For the text-containing cell, return its midpoint in (X, Y) coordinate format. 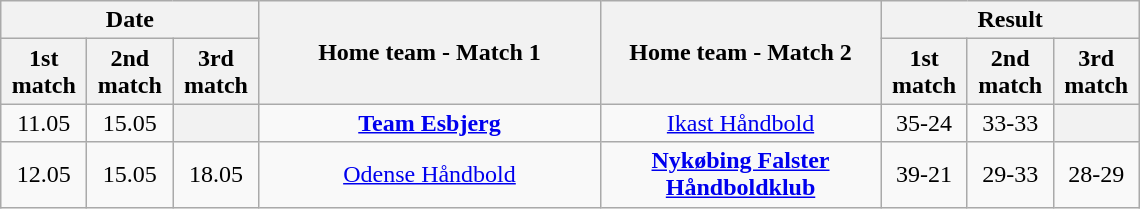
Odense Håndbold (430, 174)
33-33 (1010, 123)
Result (1010, 20)
Team Esbjerg (430, 123)
12.05 (44, 174)
Home team - Match 2 (740, 52)
39-21 (924, 174)
11.05 (44, 123)
Ikast Håndbold (740, 123)
29-33 (1010, 174)
Nykøbing Falster Håndboldklub (740, 174)
18.05 (216, 174)
35-24 (924, 123)
Date (130, 20)
28-29 (1096, 174)
Home team - Match 1 (430, 52)
